Search for the cell housing the specified text and yield its (x, y) center coordinate. 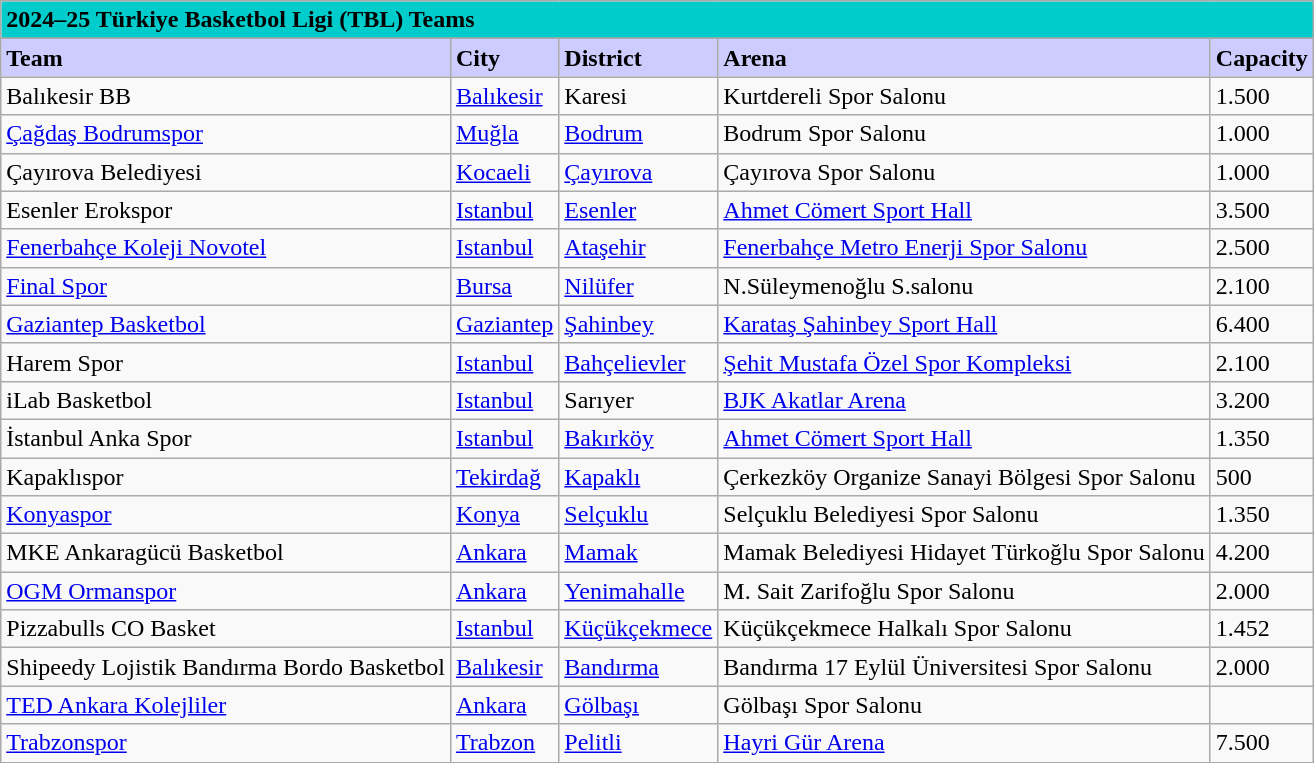
Team (226, 58)
N.Süleymenoğlu S.salonu (964, 286)
OGM Ormanspor (226, 591)
MKE Ankaragücü Basketbol (226, 553)
Bodrum Spor Salonu (964, 134)
Sarıyer (638, 400)
Selçuklu Belediyesi Spor Salonu (964, 515)
Esenler Erokspor (226, 210)
Gölbaşı (638, 705)
3.500 (1262, 210)
City (504, 58)
M. Sait Zarifoğlu Spor Salonu (964, 591)
Pelitli (638, 743)
Harem Spor (226, 362)
1.452 (1262, 629)
Konya (504, 515)
Şehit Mustafa Özel Spor Kompleksi (964, 362)
Mamak (638, 553)
Konyaspor (226, 515)
Çayırova (638, 172)
Fenerbahçe Metro Enerji Spor Salonu (964, 248)
1.500 (1262, 96)
Arena (964, 58)
Çerkezköy Organize Sanayi Bölgesi Spor Salonu (964, 477)
Bursa (504, 286)
TED Ankara Kolejliler (226, 705)
Trabzonspor (226, 743)
3.200 (1262, 400)
500 (1262, 477)
4.200 (1262, 553)
Bandırma 17 Eylül Üniversitesi Spor Salonu (964, 667)
6.400 (1262, 324)
Çayırova Belediyesi (226, 172)
Küçükçekmece (638, 629)
BJK Akatlar Arena (964, 400)
Bakırköy (638, 438)
Pizzabulls CO Basket (226, 629)
Küçükçekmece Halkalı Spor Salonu (964, 629)
Gölbaşı Spor Salonu (964, 705)
Kapaklı (638, 477)
Kapaklıspor (226, 477)
Karataş Şahinbey Sport Hall (964, 324)
Kurtdereli Spor Salonu (964, 96)
Nilüfer (638, 286)
Balıkesir BB (226, 96)
Mamak Belediyesi Hidayet Türkoğlu Spor Salonu (964, 553)
Karesi (638, 96)
District (638, 58)
Esenler (638, 210)
Gaziantep (504, 324)
Tekirdağ (504, 477)
Shipeedy Lojistik Bandırma Bordo Basketbol (226, 667)
2024–25 Türkiye Basketbol Ligi (TBL) Teams (658, 20)
iLab Basketbol (226, 400)
Bodrum (638, 134)
Selçuklu (638, 515)
Gaziantep Basketbol (226, 324)
Final Spor (226, 286)
Capacity (1262, 58)
Şahinbey (638, 324)
7.500 (1262, 743)
Trabzon (504, 743)
Bahçelievler (638, 362)
Yenimahalle (638, 591)
Fenerbahçe Koleji Novotel (226, 248)
İstanbul Anka Spor (226, 438)
Kocaeli (504, 172)
Ataşehir (638, 248)
2.500 (1262, 248)
Çayırova Spor Salonu (964, 172)
Bandırma (638, 667)
Hayri Gür Arena (964, 743)
Muğla (504, 134)
Çağdaş Bodrumspor (226, 134)
